Scan for the cell matching the given text and deliver its (X, Y) coordinate at center. 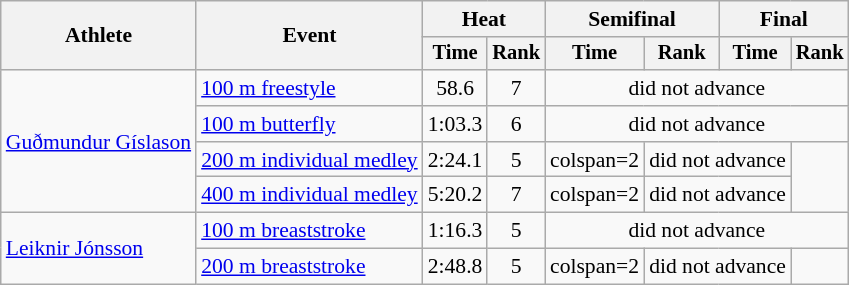
Heat (484, 19)
1:16.3 (456, 231)
400 m individual medley (310, 195)
100 m butterfly (310, 124)
Athlete (98, 36)
5:20.2 (456, 195)
Semifinal (632, 19)
Guðmundur Gíslason (98, 141)
2:48.8 (456, 267)
Final (784, 19)
6 (516, 124)
100 m breaststroke (310, 231)
200 m breaststroke (310, 267)
100 m freestyle (310, 88)
Leiknir Jónsson (98, 248)
2:24.1 (456, 160)
Event (310, 36)
1:03.3 (456, 124)
200 m individual medley (310, 160)
58.6 (456, 88)
